Extract the [X, Y] coordinate from the center of the cell holding the provided text.  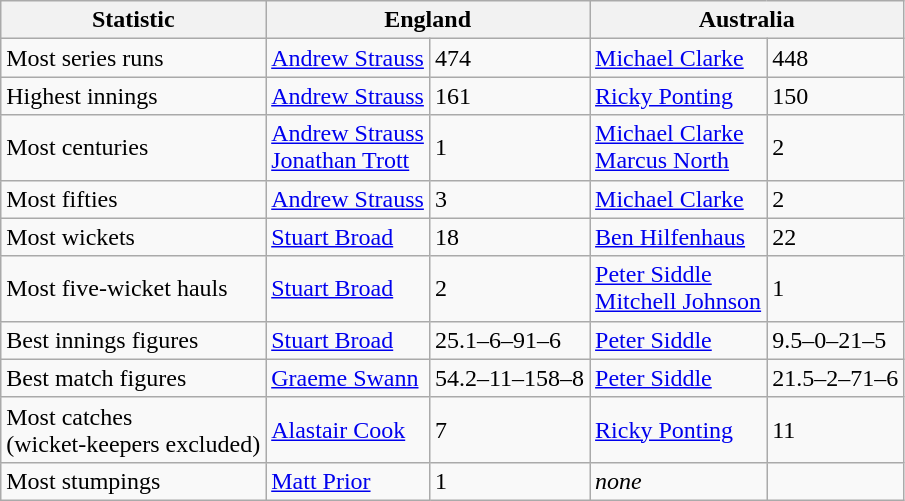
Most five-wicket hauls [134, 288]
Most stumpings [134, 481]
474 [509, 58]
7 [509, 430]
22 [836, 237]
161 [509, 96]
21.5–2–71–6 [836, 378]
Michael ClarkeMarcus North [678, 148]
none [678, 481]
11 [836, 430]
Most wickets [134, 237]
54.2–11–158–8 [509, 378]
150 [836, 96]
Ben Hilfenhaus [678, 237]
Matt Prior [348, 481]
England [428, 20]
Most centuries [134, 148]
Most series runs [134, 58]
Statistic [134, 20]
Most fifties [134, 199]
18 [509, 237]
Graeme Swann [348, 378]
Best innings figures [134, 340]
Alastair Cook [348, 430]
3 [509, 199]
Most catches(wicket-keepers excluded) [134, 430]
25.1–6–91–6 [509, 340]
9.5–0–21–5 [836, 340]
Peter SiddleMitchell Johnson [678, 288]
Best match figures [134, 378]
448 [836, 58]
Andrew StraussJonathan Trott [348, 148]
Highest innings [134, 96]
Australia [747, 20]
